Capture the cell that displays the provided text and extract its [X, Y] central coordinate. 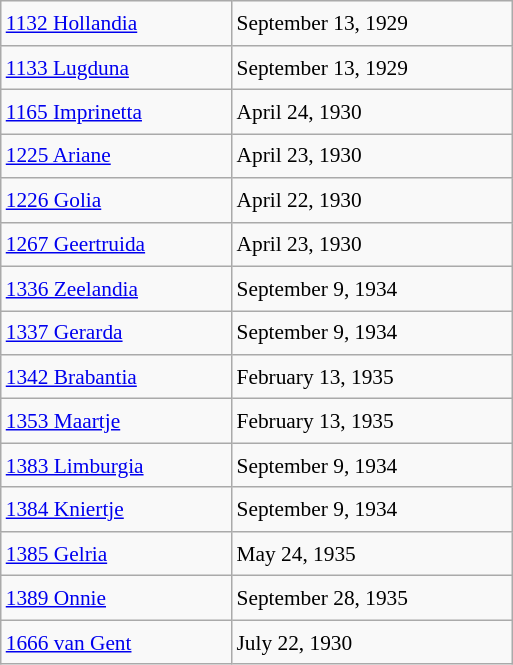
1337 Gerarda [116, 333]
1389 Onnie [116, 598]
1383 Limburgia [116, 465]
April 24, 1930 [372, 112]
1225 Ariane [116, 156]
1226 Golia [116, 200]
1353 Maartje [116, 421]
1133 Lugduna [116, 67]
1385 Gelria [116, 554]
1165 Imprinetta [116, 112]
1336 Zeelandia [116, 288]
1132 Hollandia [116, 23]
1384 Kniertje [116, 509]
1666 van Gent [116, 642]
1342 Brabantia [116, 377]
1267 Geertruida [116, 244]
April 22, 1930 [372, 200]
May 24, 1935 [372, 554]
September 28, 1935 [372, 598]
July 22, 1930 [372, 642]
